For the text-containing cell, return its midpoint in [X, Y] coordinate format. 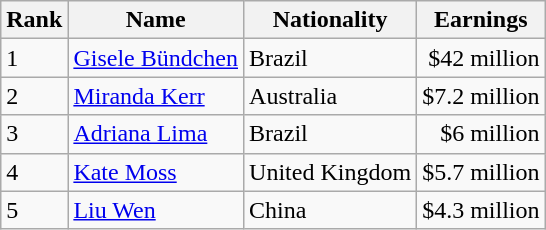
Australia [330, 96]
Kate Moss [156, 172]
3 [34, 134]
United Kingdom [330, 172]
Name [156, 20]
Gisele Bündchen [156, 58]
$6 million [481, 134]
Earnings [481, 20]
$4.3 million [481, 210]
Adriana Lima [156, 134]
2 [34, 96]
$7.2 million [481, 96]
1 [34, 58]
5 [34, 210]
China [330, 210]
4 [34, 172]
$5.7 million [481, 172]
Nationality [330, 20]
$42 million [481, 58]
Miranda Kerr [156, 96]
Rank [34, 20]
Liu Wen [156, 210]
